Capture the cell that displays the provided text and extract its (X, Y) central coordinate. 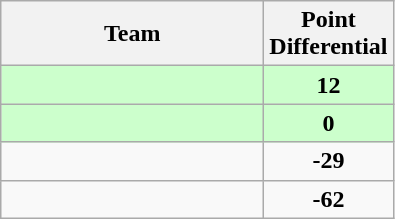
-62 (328, 199)
0 (328, 123)
Point Differential (328, 34)
Team (132, 34)
-29 (328, 161)
12 (328, 85)
